Provide the (x, y) coordinate of the cell's center where the given text is located.  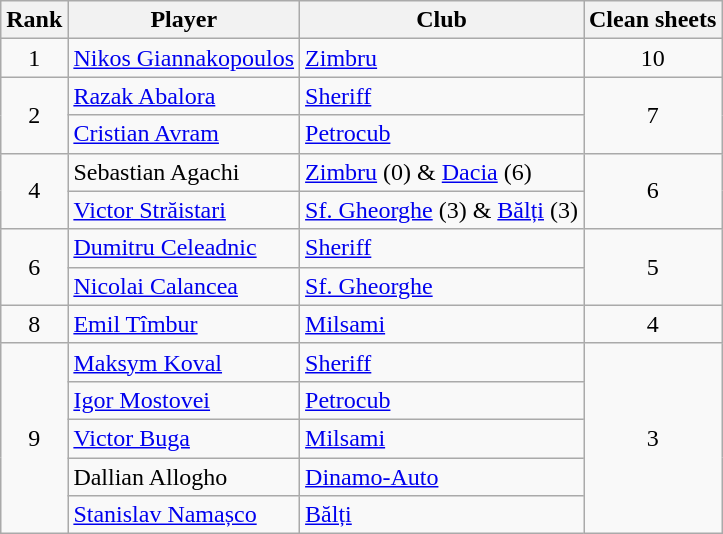
9 (34, 438)
Victor Buga (184, 438)
Victor Străistari (184, 210)
Sf. Gheorghe (442, 286)
Zimbru (442, 58)
Rank (34, 20)
Player (184, 20)
Club (442, 20)
2 (34, 115)
Sebastian Agachi (184, 172)
Igor Mostovei (184, 400)
Dallian Allogho (184, 477)
Razak Abalora (184, 96)
10 (653, 58)
Bălți (442, 515)
Sf. Gheorghe (3) & Bălți (3) (442, 210)
Clean sheets (653, 20)
Dumitru Celeadnic (184, 248)
5 (653, 267)
Nicolai Calancea (184, 286)
Maksym Koval (184, 362)
Nikos Giannakopoulos (184, 58)
3 (653, 438)
Stanislav Namașco (184, 515)
Dinamo-Auto (442, 477)
8 (34, 324)
1 (34, 58)
Cristian Avram (184, 134)
7 (653, 115)
Zimbru (0) & Dacia (6) (442, 172)
Emil Tîmbur (184, 324)
